Extract the [x, y] coordinate from the center of the cell holding the provided text.  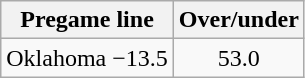
Pregame line [88, 20]
Over/under [238, 20]
Oklahoma −13.5 [88, 58]
53.0 [238, 58]
